Locate the cell with the specified text and output its [X, Y] center coordinate. 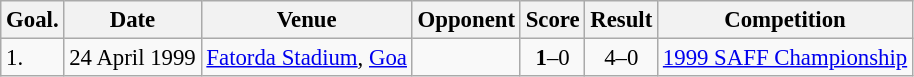
Result [622, 20]
Goal. [32, 20]
1–0 [552, 58]
Competition [786, 20]
Date [132, 20]
Fatorda Stadium, Goa [306, 58]
4–0 [622, 58]
Venue [306, 20]
1999 SAFF Championship [786, 58]
Opponent [466, 20]
1. [32, 58]
24 April 1999 [132, 58]
Score [552, 20]
